Determine the [x, y] coordinate at the center of the cell enclosing the given text.  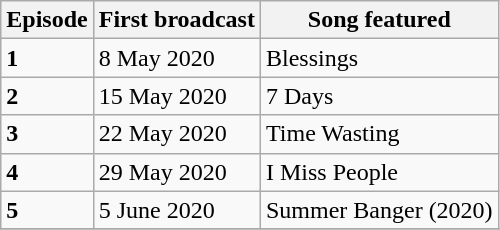
22 May 2020 [176, 134]
7 Days [379, 96]
15 May 2020 [176, 96]
Episode [47, 20]
1 [47, 58]
Summer Banger (2020) [379, 210]
2 [47, 96]
5 [47, 210]
Time Wasting [379, 134]
8 May 2020 [176, 58]
29 May 2020 [176, 172]
4 [47, 172]
First broadcast [176, 20]
I Miss People [379, 172]
Blessings [379, 58]
5 June 2020 [176, 210]
Song featured [379, 20]
3 [47, 134]
